Scan for the cell matching the given text and deliver its [x, y] coordinate at center. 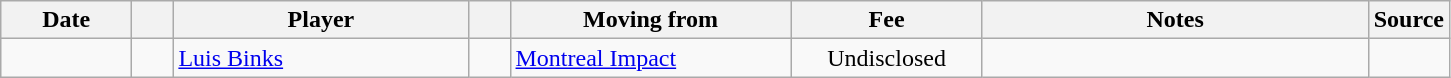
Fee [886, 20]
Notes [1175, 20]
Undisclosed [886, 58]
Source [1408, 20]
Montreal Impact [650, 58]
Luis Binks [321, 58]
Moving from [650, 20]
Date [66, 20]
Player [321, 20]
